Determine the [x, y] coordinate at the center of the cell enclosing the given text.  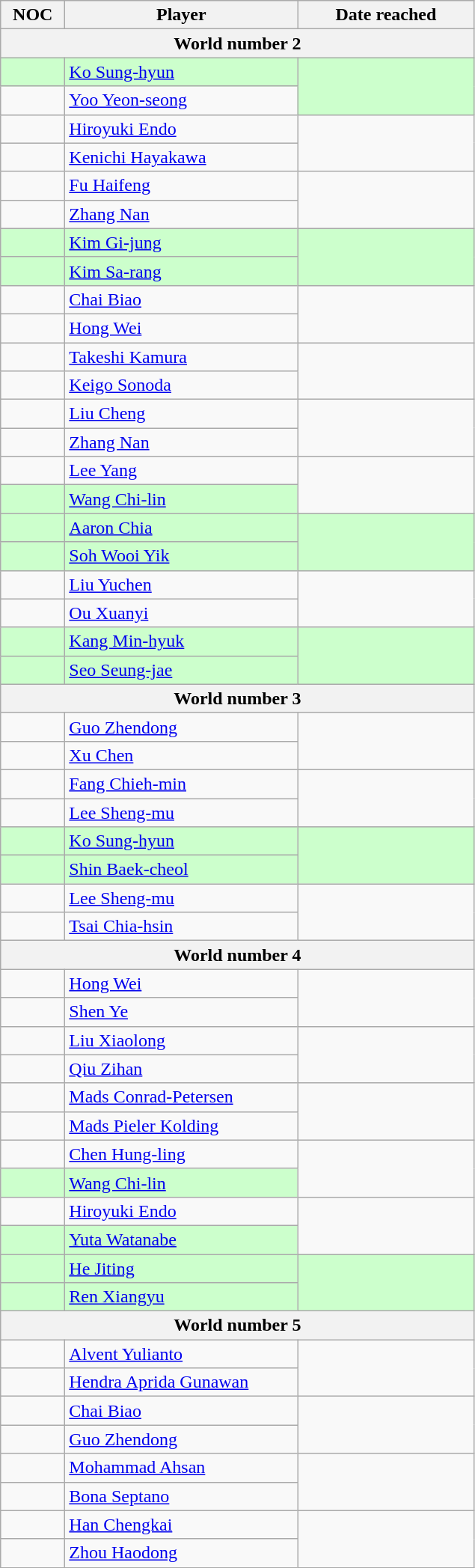
Shin Baek-cheol [181, 870]
Date reached [386, 15]
World number 3 [238, 698]
Yoo Yeon-seong [181, 100]
World number 4 [238, 955]
Ren Xiangyu [181, 1297]
Player [181, 15]
Liu Yuchen [181, 585]
Shen Ye [181, 1012]
Seo Seung-jae [181, 670]
Kim Sa-rang [181, 271]
Fang Chieh-min [181, 784]
Han Chengkai [181, 1525]
Takeshi Kamura [181, 357]
NOC [33, 15]
Ou Xuanyi [181, 613]
Fu Haifeng [181, 186]
Liu Xiaolong [181, 1040]
Mads Conrad-Petersen [181, 1097]
Kang Min-hyuk [181, 641]
Keigo Sonoda [181, 385]
Qiu Zihan [181, 1069]
World number 2 [238, 43]
Zhou Haodong [181, 1553]
Mohammad Ahsan [181, 1468]
Xu Chen [181, 755]
Tsai Chia-hsin [181, 927]
He Jiting [181, 1269]
Bona Septano [181, 1496]
Aaron Chia [181, 528]
Alvent Yulianto [181, 1354]
Kim Gi-jung [181, 242]
Yuta Watanabe [181, 1239]
Chen Hung-ling [181, 1154]
Soh Wooi Yik [181, 556]
Hendra Aprida Gunawan [181, 1382]
Mads Pieler Kolding [181, 1126]
Kenichi Hayakawa [181, 157]
Lee Yang [181, 471]
Liu Cheng [181, 414]
World number 5 [238, 1326]
